Scan for the cell matching the given text and deliver its (x, y) coordinate at center. 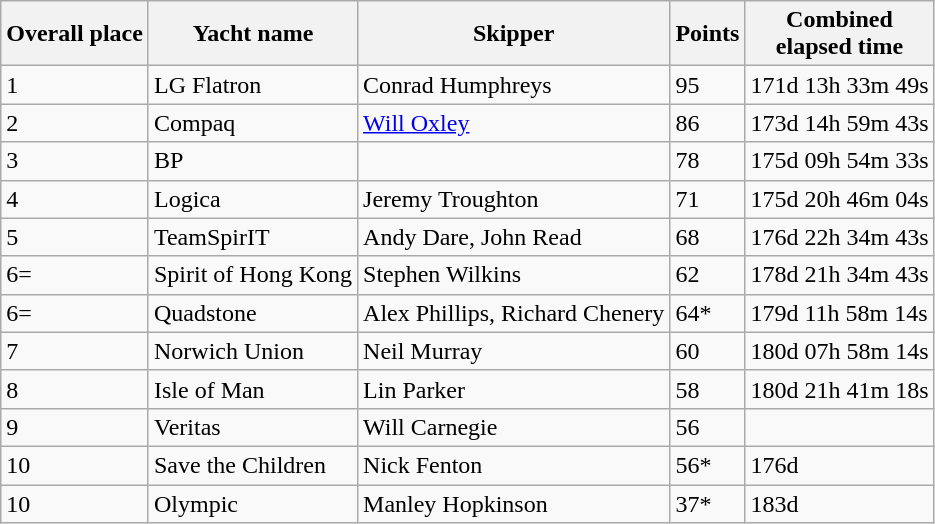
5 (75, 237)
4 (75, 199)
Norwich Union (252, 351)
Yacht name (252, 34)
Overall place (75, 34)
Save the Children (252, 465)
Spirit of Hong Kong (252, 275)
Logica (252, 199)
9 (75, 427)
7 (75, 351)
173d 14h 59m 43s (840, 123)
Compaq (252, 123)
Will Oxley (514, 123)
Jeremy Troughton (514, 199)
Isle of Man (252, 389)
3 (75, 161)
179d 11h 58m 14s (840, 313)
175d 20h 46m 04s (840, 199)
95 (708, 85)
56 (708, 427)
171d 13h 33m 49s (840, 85)
Neil Murray (514, 351)
Olympic (252, 503)
Skipper (514, 34)
Andy Dare, John Read (514, 237)
Nick Fenton (514, 465)
71 (708, 199)
64* (708, 313)
Will Carnegie (514, 427)
86 (708, 123)
68 (708, 237)
78 (708, 161)
Points (708, 34)
176d (840, 465)
Quadstone (252, 313)
Stephen Wilkins (514, 275)
175d 09h 54m 33s (840, 161)
Combinedelapsed time (840, 34)
183d (840, 503)
8 (75, 389)
LG Flatron (252, 85)
Alex Phillips, Richard Chenery (514, 313)
60 (708, 351)
1 (75, 85)
37* (708, 503)
180d 07h 58m 14s (840, 351)
TeamSpirIT (252, 237)
Veritas (252, 427)
180d 21h 41m 18s (840, 389)
178d 21h 34m 43s (840, 275)
Conrad Humphreys (514, 85)
62 (708, 275)
58 (708, 389)
2 (75, 123)
56* (708, 465)
BP (252, 161)
176d 22h 34m 43s (840, 237)
Manley Hopkinson (514, 503)
Lin Parker (514, 389)
